Capture the cell that displays the provided text and extract its [X, Y] central coordinate. 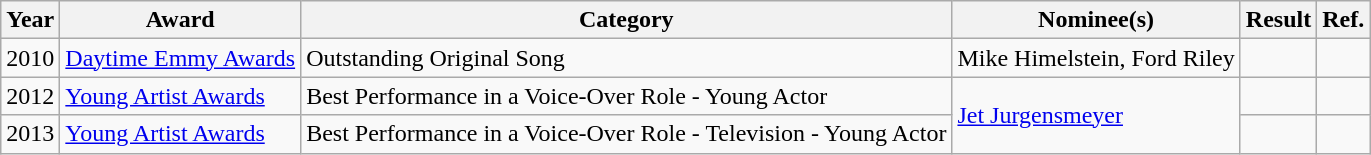
Category [626, 20]
Best Performance in a Voice-Over Role - Young Actor [626, 96]
Ref. [1344, 20]
2013 [30, 134]
Mike Himelstein, Ford Riley [1096, 58]
2012 [30, 96]
Jet Jurgensmeyer [1096, 115]
Year [30, 20]
Nominee(s) [1096, 20]
Best Performance in a Voice-Over Role - Television - Young Actor [626, 134]
2010 [30, 58]
Award [180, 20]
Outstanding Original Song [626, 58]
Result [1278, 20]
Daytime Emmy Awards [180, 58]
